From the cell containing the given text, extract its center point as (X, Y) coordinate. 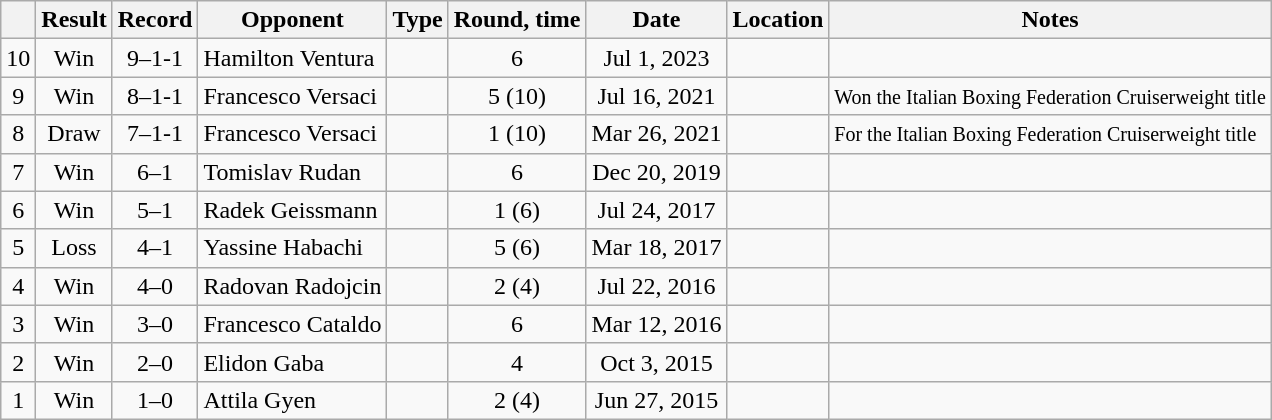
Oct 3, 2015 (656, 362)
Tomislav Rudan (292, 172)
Jul 22, 2016 (656, 286)
Round, time (517, 20)
Dec 20, 2019 (656, 172)
Mar 12, 2016 (656, 324)
Mar 26, 2021 (656, 134)
Loss (74, 248)
1–0 (155, 400)
Opponent (292, 20)
6–1 (155, 172)
Notes (1050, 20)
Yassine Habachi (292, 248)
9 (18, 96)
5 (18, 248)
2–0 (155, 362)
1 (10) (517, 134)
Date (656, 20)
Mar 18, 2017 (656, 248)
Jul 1, 2023 (656, 58)
5 (10) (517, 96)
Record (155, 20)
7 (18, 172)
5 (6) (517, 248)
4–0 (155, 286)
3 (18, 324)
5–1 (155, 210)
Jul 24, 2017 (656, 210)
3–0 (155, 324)
Francesco Cataldo (292, 324)
Draw (74, 134)
Result (74, 20)
Radovan Radojcin (292, 286)
9–1-1 (155, 58)
Type (418, 20)
Elidon Gaba (292, 362)
Attila Gyen (292, 400)
1 (18, 400)
For the Italian Boxing Federation Cruiserweight title (1050, 134)
8–1-1 (155, 96)
Won the Italian Boxing Federation Cruiserweight title (1050, 96)
7–1-1 (155, 134)
Location (778, 20)
Hamilton Ventura (292, 58)
2 (18, 362)
Radek Geissmann (292, 210)
Jun 27, 2015 (656, 400)
8 (18, 134)
10 (18, 58)
1 (6) (517, 210)
Jul 16, 2021 (656, 96)
4–1 (155, 248)
